Identify which cell holds the provided text, then report its (x, y) central coordinate. 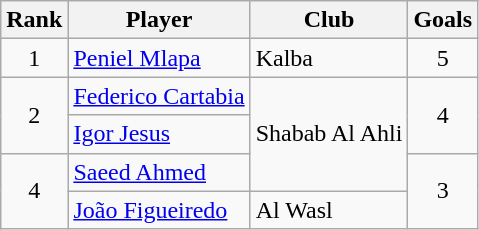
5 (443, 58)
1 (34, 58)
Shabab Al Ahli (329, 134)
Saeed Ahmed (159, 172)
Al Wasl (329, 210)
Goals (443, 20)
Player (159, 20)
Peniel Mlapa (159, 58)
Club (329, 20)
Federico Cartabia (159, 96)
Rank (34, 20)
2 (34, 115)
Igor Jesus (159, 134)
Kalba (329, 58)
João Figueiredo (159, 210)
3 (443, 191)
